From the cell containing the given text, extract its center point as (x, y) coordinate. 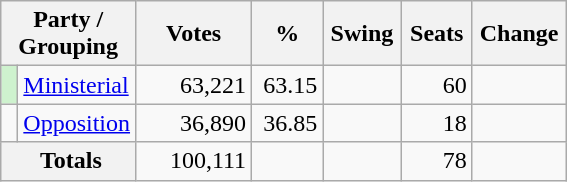
Ministerial (77, 85)
60 (436, 85)
36.85 (288, 123)
63.15 (288, 85)
36,890 (194, 123)
Swing (362, 34)
100,111 (194, 161)
Opposition (77, 123)
18 (436, 123)
Party / Grouping (68, 34)
63,221 (194, 85)
% (288, 34)
78 (436, 161)
Seats (436, 34)
Change (519, 34)
Votes (194, 34)
Totals (68, 161)
